Provide the [X, Y] coordinate of the cell's center where the given text is located.  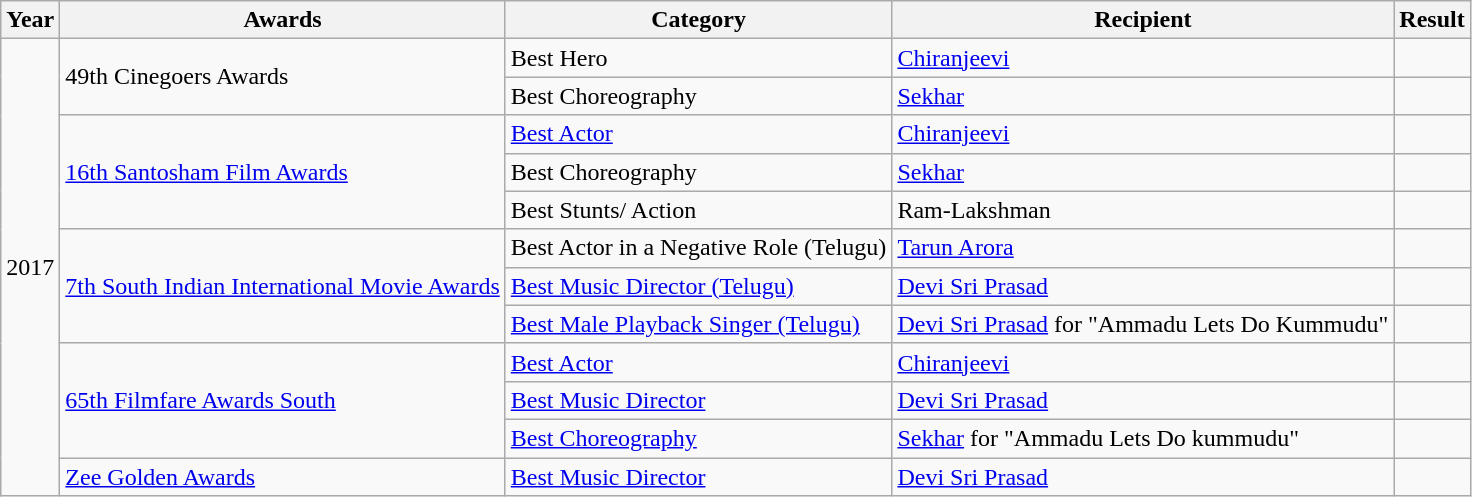
Devi Sri Prasad for "Ammadu Lets Do Kummudu" [1143, 324]
Year [30, 20]
Tarun Arora [1143, 248]
Best Actor in a Negative Role (Telugu) [698, 248]
Category [698, 20]
Recipient [1143, 20]
65th Filmfare Awards South [282, 400]
Result [1432, 20]
Zee Golden Awards [282, 477]
Best Male Playback Singer (Telugu) [698, 324]
Awards [282, 20]
Sekhar for "Ammadu Lets Do kummudu" [1143, 438]
Best Stunts/ Action [698, 210]
7th South Indian International Movie Awards [282, 286]
2017 [30, 268]
Best Music Director (Telugu) [698, 286]
16th Santosham Film Awards [282, 172]
Best Hero [698, 58]
49th Cinegoers Awards [282, 77]
Ram-Lakshman [1143, 210]
